Determine the (X, Y) coordinate at the center of the cell enclosing the given text.  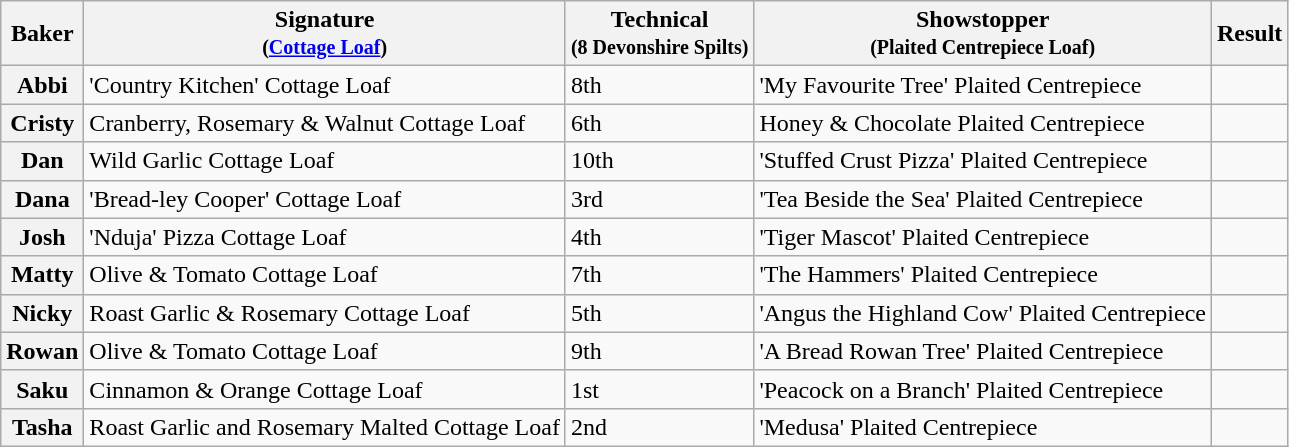
Result (1249, 34)
Technical(8 Devonshire Spilts) (659, 34)
Roast Garlic and Rosemary Malted Cottage Loaf (325, 427)
4th (659, 237)
'The Hammers' Plaited Centrepiece (983, 275)
Abbi (42, 85)
Roast Garlic & Rosemary Cottage Loaf (325, 313)
Cinnamon & Orange Cottage Loaf (325, 389)
Cranberry, Rosemary & Walnut Cottage Loaf (325, 123)
8th (659, 85)
'Bread-ley Cooper' Cottage Loaf (325, 199)
Matty (42, 275)
'Stuffed Crust Pizza' Plaited Centrepiece (983, 161)
2nd (659, 427)
7th (659, 275)
3rd (659, 199)
Josh (42, 237)
6th (659, 123)
Honey & Chocolate Plaited Centrepiece (983, 123)
'Angus the Highland Cow' Plaited Centrepiece (983, 313)
Tasha (42, 427)
Signature(Cottage Loaf) (325, 34)
'Tea Beside the Sea' Plaited Centrepiece (983, 199)
'Tiger Mascot' Plaited Centrepiece (983, 237)
Nicky (42, 313)
'Medusa' Plaited Centrepiece (983, 427)
'A Bread Rowan Tree' Plaited Centrepiece (983, 351)
'My Favourite Tree' Plaited Centrepiece (983, 85)
1st (659, 389)
'Peacock on a Branch' Plaited Centrepiece (983, 389)
Wild Garlic Cottage Loaf (325, 161)
'Nduja' Pizza Cottage Loaf (325, 237)
'Country Kitchen' Cottage Loaf (325, 85)
Baker (42, 34)
5th (659, 313)
Dana (42, 199)
Dan (42, 161)
Showstopper(Plaited Centrepiece Loaf) (983, 34)
Cristy (42, 123)
Rowan (42, 351)
10th (659, 161)
Saku (42, 389)
9th (659, 351)
